Return the [x, y] coordinate for the center point of the cell that contains the specified text.  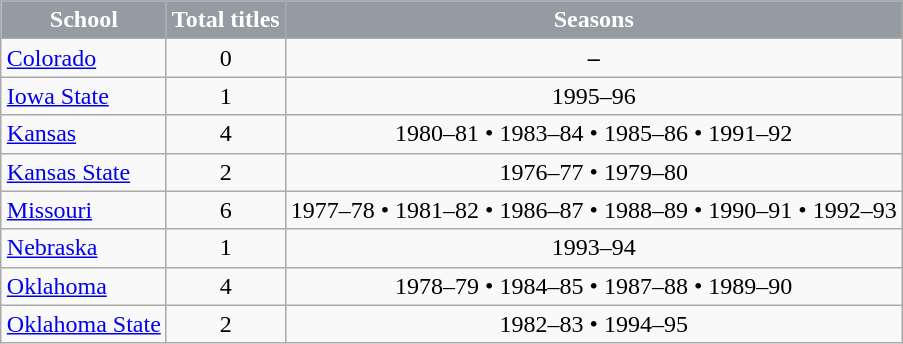
1993–94 [594, 248]
1995–96 [594, 96]
Oklahoma [84, 286]
6 [226, 210]
0 [226, 58]
Seasons [594, 20]
School [84, 20]
Kansas State [84, 172]
Iowa State [84, 96]
1978–79 • 1984–85 • 1987–88 • 1989–90 [594, 286]
1976–77 • 1979–80 [594, 172]
Nebraska [84, 248]
– [594, 58]
Missouri [84, 210]
1980–81 • 1983–84 • 1985–86 • 1991–92 [594, 134]
1982–83 • 1994–95 [594, 324]
Colorado [84, 58]
Oklahoma State [84, 324]
Total titles [226, 20]
1977–78 • 1981–82 • 1986–87 • 1988–89 • 1990–91 • 1992–93 [594, 210]
Kansas [84, 134]
